From the cell containing the given text, extract its center point as (X, Y) coordinate. 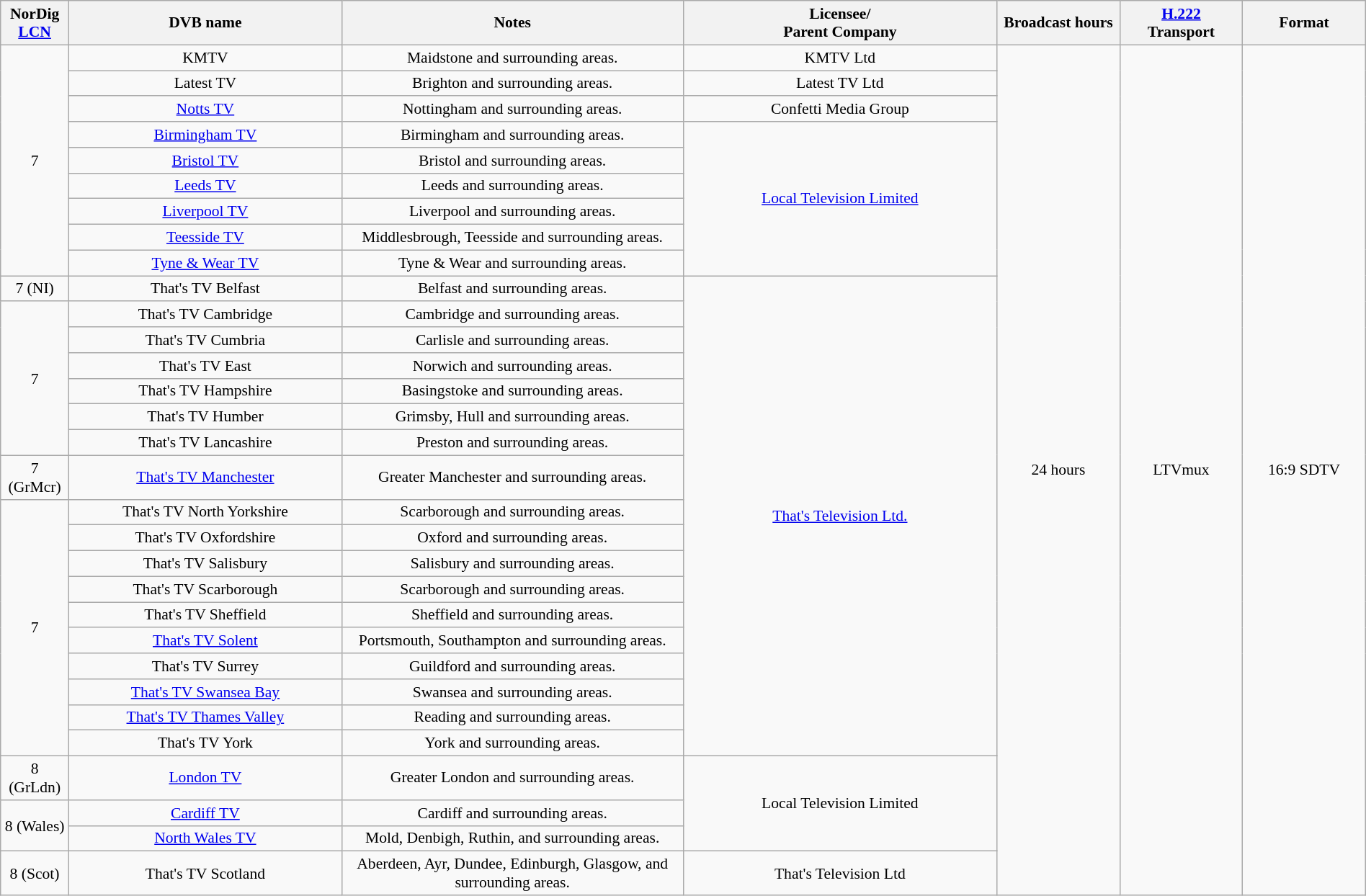
16:9 SDTV (1304, 470)
That's TV Oxfordshire (205, 538)
Greater London and surrounding areas. (512, 778)
Basingstoke and surrounding areas. (512, 391)
Mold, Denbigh, Ruthin, and surrounding areas. (512, 838)
Leeds TV (205, 186)
Teesside TV (205, 238)
That's TV Manchester (205, 477)
Tyne & Wear TV (205, 263)
Broadcast hours (1058, 23)
That's TV Scotland (205, 873)
Bristol TV (205, 161)
Latest TV (205, 84)
H.222Transport (1181, 23)
Notts TV (205, 109)
That's TV Surrey (205, 666)
8 (Wales) (35, 825)
That's TV Belfast (205, 289)
24 hours (1058, 470)
Norwich and surrounding areas. (512, 366)
That's TV North Yorkshire (205, 512)
That's TV Thames Valley (205, 717)
Grimsby, Hull and surrounding areas. (512, 417)
LTVmux (1181, 470)
Notes (512, 23)
Oxford and surrounding areas. (512, 538)
Greater Manchester and surrounding areas. (512, 477)
Cambridge and surrounding areas. (512, 315)
That's TV Swansea Bay (205, 692)
Guildford and surrounding areas. (512, 666)
Leeds and surrounding areas. (512, 186)
NorDig LCN (35, 23)
That's TV Hampshire (205, 391)
That's TV Humber (205, 417)
That's TV Salisbury (205, 564)
Aberdeen, Ayr, Dundee, Edinburgh, Glasgow, and surrounding areas. (512, 873)
That's TV York (205, 743)
Latest TV Ltd (840, 84)
That's TV Lancashire (205, 443)
Middlesbrough, Teesside and surrounding areas. (512, 238)
Portsmouth, Southampton and surrounding areas. (512, 641)
8 (Scot) (35, 873)
That's Television Ltd (840, 873)
That's TV Solent (205, 641)
Swansea and surrounding areas. (512, 692)
Bristol and surrounding areas. (512, 161)
London TV (205, 778)
Brighton and surrounding areas. (512, 84)
Belfast and surrounding areas. (512, 289)
Nottingham and surrounding areas. (512, 109)
Cardiff and surrounding areas. (512, 813)
7 (GrMcr) (35, 477)
Liverpool and surrounding areas. (512, 212)
8 (GrLdn) (35, 778)
North Wales TV (205, 838)
KMTV (205, 58)
That's Television Ltd. (840, 516)
Carlisle and surrounding areas. (512, 340)
DVB name (205, 23)
Salisbury and surrounding areas. (512, 564)
That's TV Sheffield (205, 615)
That's TV East (205, 366)
Sheffield and surrounding areas. (512, 615)
Birmingham TV (205, 135)
Birmingham and surrounding areas. (512, 135)
That's TV Cumbria (205, 340)
Liverpool TV (205, 212)
Format (1304, 23)
That's TV Scarborough (205, 589)
That's TV Cambridge (205, 315)
Confetti Media Group (840, 109)
KMTV Ltd (840, 58)
York and surrounding areas. (512, 743)
Maidstone and surrounding areas. (512, 58)
Tyne & Wear and surrounding areas. (512, 263)
Reading and surrounding areas. (512, 717)
7 (NI) (35, 289)
Cardiff TV (205, 813)
Licensee/Parent Company (840, 23)
Preston and surrounding areas. (512, 443)
